Search for the cell housing the specified text and yield its [x, y] center coordinate. 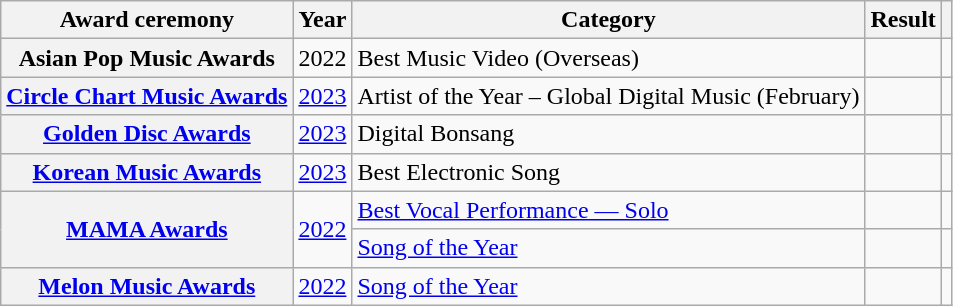
Best Electronic Song [608, 172]
Best Music Video (Overseas) [608, 58]
Result [903, 20]
Year [322, 20]
Best Vocal Performance — Solo [608, 210]
Award ceremony [147, 20]
Golden Disc Awards [147, 134]
Asian Pop Music Awards [147, 58]
Category [608, 20]
MAMA Awards [147, 229]
Artist of the Year – Global Digital Music (February) [608, 96]
Circle Chart Music Awards [147, 96]
Korean Music Awards [147, 172]
Digital Bonsang [608, 134]
Melon Music Awards [147, 286]
